Output the [x, y] coordinate of the center of the cell containing the given text.  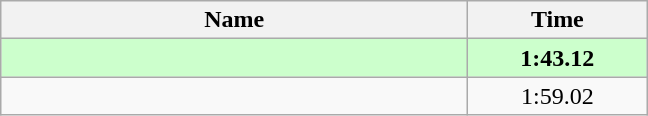
Time [558, 20]
Name [234, 20]
1:59.02 [558, 96]
1:43.12 [558, 58]
